Return [x, y] of the center of cell containing provided text 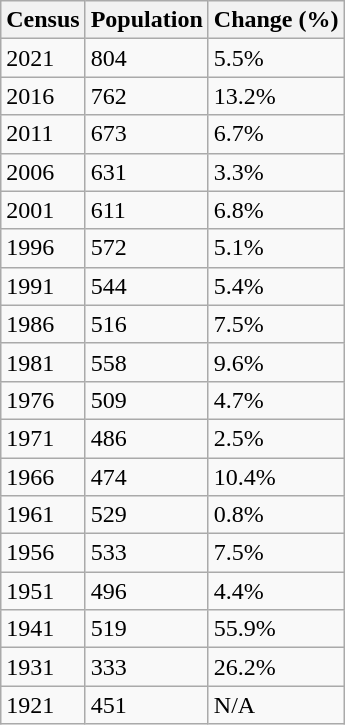
611 [146, 210]
Population [146, 20]
5.4% [276, 286]
2006 [43, 172]
631 [146, 172]
1921 [43, 705]
5.5% [276, 58]
2021 [43, 58]
804 [146, 58]
1931 [43, 667]
3.3% [276, 172]
451 [146, 705]
1941 [43, 629]
0.8% [276, 515]
572 [146, 248]
N/A [276, 705]
519 [146, 629]
2011 [43, 134]
558 [146, 362]
Census [43, 20]
2016 [43, 96]
1951 [43, 591]
Change (%) [276, 20]
1996 [43, 248]
5.1% [276, 248]
529 [146, 515]
4.4% [276, 591]
1976 [43, 400]
333 [146, 667]
9.6% [276, 362]
516 [146, 324]
496 [146, 591]
2001 [43, 210]
544 [146, 286]
474 [146, 477]
26.2% [276, 667]
1961 [43, 515]
10.4% [276, 477]
762 [146, 96]
55.9% [276, 629]
486 [146, 438]
1966 [43, 477]
509 [146, 400]
13.2% [276, 96]
1971 [43, 438]
6.7% [276, 134]
4.7% [276, 400]
673 [146, 134]
2.5% [276, 438]
1991 [43, 286]
533 [146, 553]
1956 [43, 553]
6.8% [276, 210]
1986 [43, 324]
1981 [43, 362]
